Search for the cell housing the specified text and yield its [X, Y] center coordinate. 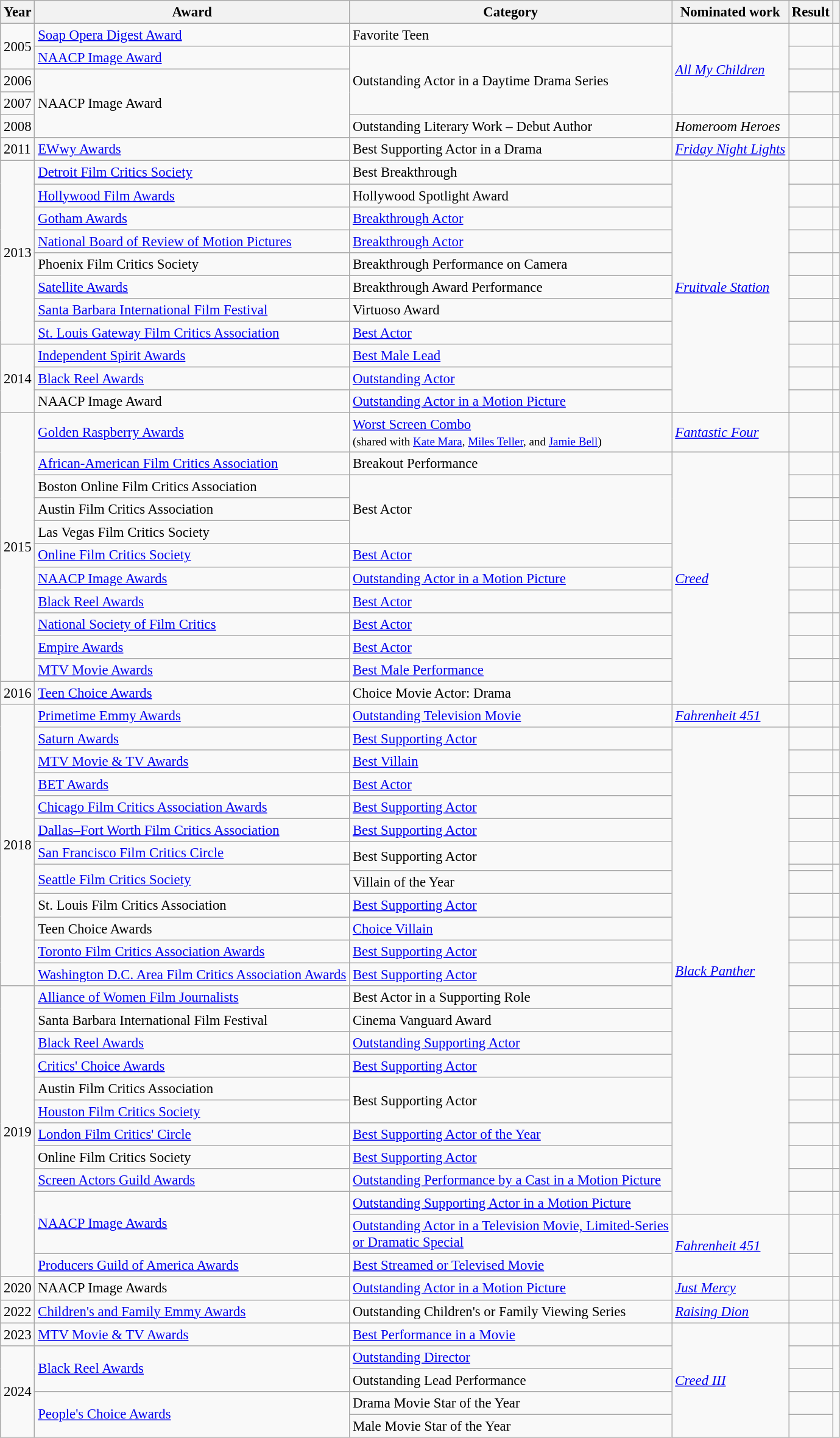
2016 [18, 693]
St. Louis Gateway Film Critics Association [192, 333]
London Film Critics' Circle [192, 1135]
2015 [18, 547]
Favorite Teen [510, 35]
People's Choice Awards [192, 1415]
Screen Actors Guild Awards [192, 1180]
2024 [18, 1391]
Worst Screen Combo(shared with Kate Mara, Miles Teller, and Jamie Bell) [510, 433]
Outstanding Literary Work – Debut Author [510, 127]
Villain of the Year [510, 883]
Breakthrough Performance on Camera [510, 264]
Outstanding Actor in a Television Movie, Limited-Seriesor Dramatic Special [510, 1234]
Best Supporting Actor of the Year [510, 1135]
Homeroom Heroes [730, 127]
Hollywood Film Awards [192, 196]
Alliance of Women Film Journalists [192, 997]
Soap Opera Digest Award [192, 35]
Nominated work [730, 12]
Hollywood Spotlight Award [510, 196]
Category [510, 12]
Best Actor in a Supporting Role [510, 997]
BET Awards [192, 785]
Outstanding Director [510, 1357]
2008 [18, 127]
Virtuoso Award [510, 310]
Creed III [730, 1380]
2014 [18, 379]
2019 [18, 1131]
Raising Dion [730, 1311]
Golden Raspberry Awards [192, 433]
Outstanding Supporting Actor [510, 1043]
Fruitvale Station [730, 287]
2020 [18, 1289]
Outstanding Lead Performance [510, 1380]
Drama Movie Star of the Year [510, 1403]
Award [192, 12]
Toronto Film Critics Association Awards [192, 951]
2013 [18, 252]
Chicago Film Critics Association Awards [192, 807]
Just Mercy [730, 1289]
Best Male Lead [510, 356]
Dallas–Fort Worth Film Critics Association [192, 831]
San Francisco Film Critics Circle [192, 853]
Saturn Awards [192, 738]
MTV Movie Awards [192, 670]
Fantastic Four [730, 433]
All My Children [730, 69]
2011 [18, 149]
Children's and Family Emmy Awards [192, 1311]
Year [18, 12]
National Board of Review of Motion Pictures [192, 241]
Gotham Awards [192, 218]
EWwy Awards [192, 149]
Outstanding Actor [510, 378]
Detroit Film Critics Society [192, 172]
Breakout Performance [510, 464]
Seattle Film Critics Society [192, 879]
St. Louis Film Critics Association [192, 905]
Outstanding Actor in a Daytime Drama Series [510, 80]
Best Supporting Actor in a Drama [510, 149]
Result [811, 12]
National Society of Film Critics [192, 624]
Outstanding Performance by a Cast in a Motion Picture [510, 1180]
Best Streamed or Televised Movie [510, 1266]
Best Villain [510, 762]
2022 [18, 1311]
Black Panther [730, 971]
Houston Film Critics Society [192, 1111]
Critics' Choice Awards [192, 1066]
Best Breakthrough [510, 172]
Male Movie Star of the Year [510, 1426]
2023 [18, 1334]
Boston Online Film Critics Association [192, 487]
Primetime Emmy Awards [192, 716]
Breakthrough Award Performance [510, 287]
Outstanding Supporting Actor in a Motion Picture [510, 1203]
Washington D.C. Area Film Critics Association Awards [192, 974]
Creed [730, 578]
African-American Film Critics Association [192, 464]
Outstanding Children's or Family Viewing Series [510, 1311]
Las Vegas Film Critics Society [192, 533]
Satellite Awards [192, 287]
Cinema Vanguard Award [510, 1020]
Friday Night Lights [730, 149]
2018 [18, 845]
2006 [18, 81]
2007 [18, 104]
Producers Guild of America Awards [192, 1266]
2005 [18, 46]
Choice Villain [510, 929]
Empire Awards [192, 647]
Best Male Performance [510, 670]
Phoenix Film Critics Society [192, 264]
Outstanding Television Movie [510, 716]
Best Performance in a Movie [510, 1334]
Choice Movie Actor: Drama [510, 693]
Independent Spirit Awards [192, 356]
